Determine the [x, y] coordinate at the center of the cell enclosing the given text.  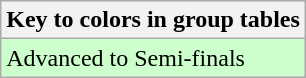
Advanced to Semi-finals [154, 58]
Key to colors in group tables [154, 20]
